Capture the cell that displays the provided text and extract its [X, Y] central coordinate. 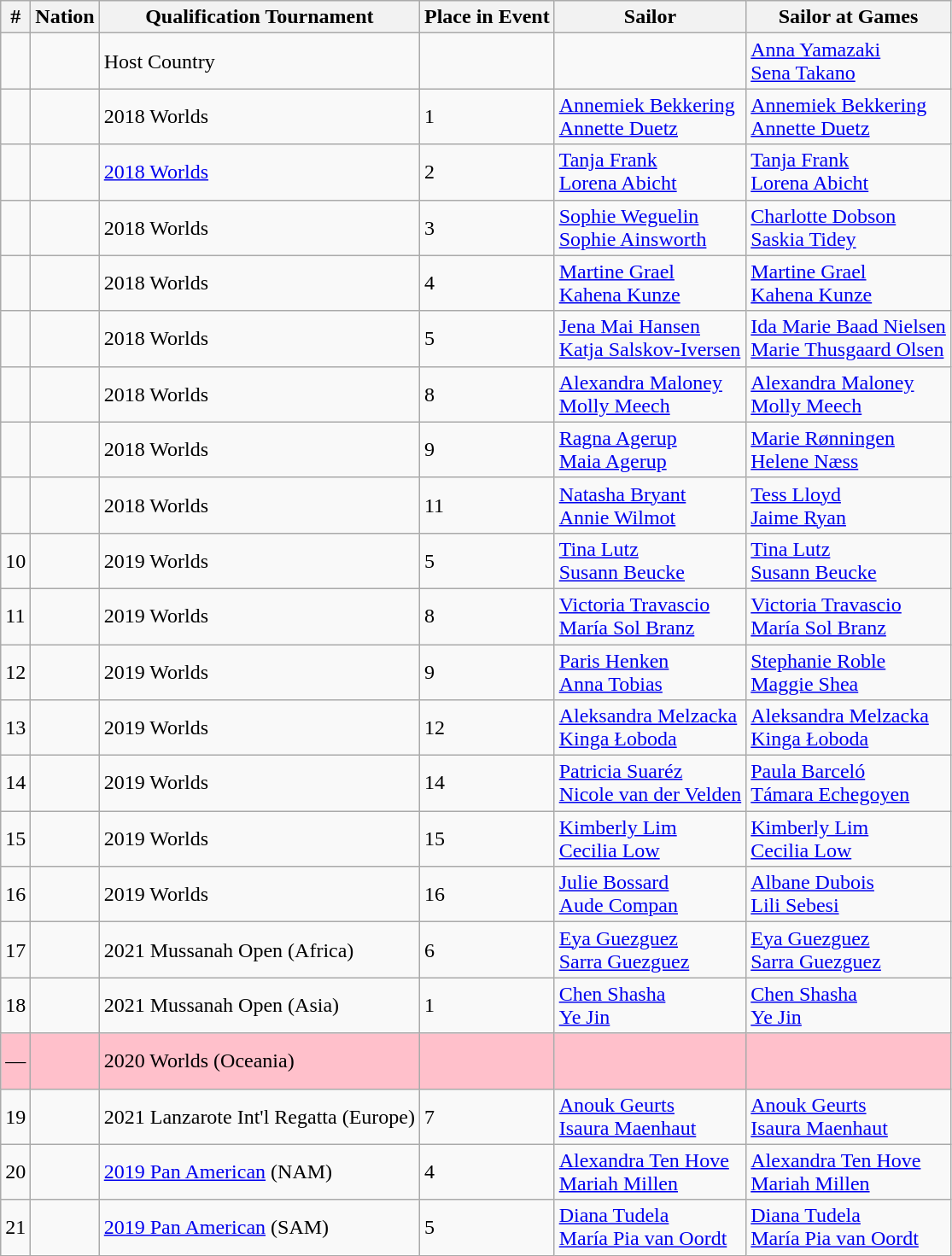
# [15, 17]
10 [15, 560]
21 [15, 1228]
2019 Pan American (SAM) [260, 1228]
— [15, 1060]
Charlotte DobsonSaskia Tidey [849, 227]
Julie BossardAude Compan [651, 895]
2019 Pan American (NAM) [260, 1171]
Paula BarcelóTámara Echegoyen [849, 784]
Tess LloydJaime Ryan [849, 505]
Stephanie RobleMaggie Shea [849, 671]
7 [487, 1117]
2021 Lanzarote Int'l Regatta (Europe) [260, 1117]
3 [487, 227]
Sailor at Games [849, 17]
Host Country [260, 61]
Ida Marie Baad NielsenMarie Thusgaard Olsen [849, 338]
Patricia SuarézNicole van der Velden [651, 784]
6 [487, 949]
Anna YamazakiSena Takano [849, 61]
2020 Worlds (Oceania) [260, 1060]
Albane DuboisLili Sebesi [849, 895]
Marie RønningenHelene Næss [849, 449]
Nation [65, 17]
Sailor [651, 17]
2021 Mussanah Open (Asia) [260, 1006]
20 [15, 1171]
13 [15, 727]
2 [487, 172]
Natasha BryantAnnie Wilmot [651, 505]
Qualification Tournament [260, 17]
18 [15, 1006]
17 [15, 949]
Ragna AgerupMaia Agerup [651, 449]
2021 Mussanah Open (Africa) [260, 949]
Jena Mai HansenKatja Salskov-Iversen [651, 338]
Place in Event [487, 17]
Paris HenkenAnna Tobias [651, 671]
19 [15, 1117]
Sophie WeguelinSophie Ainsworth [651, 227]
